Provide the [X, Y] coordinate of the cell's center where the given text is located.  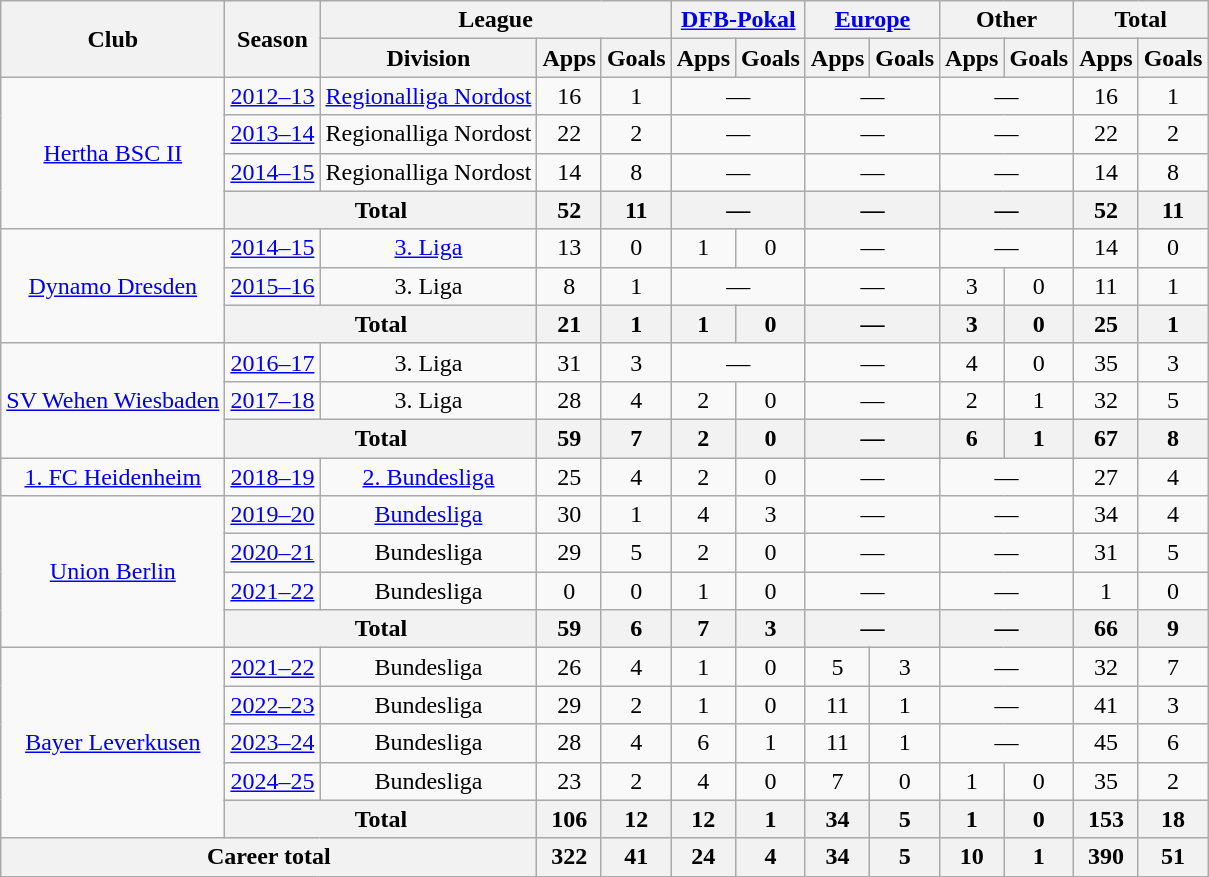
Club [113, 39]
2024–25 [272, 781]
Union Berlin [113, 572]
30 [569, 515]
2018–19 [272, 477]
2013–14 [272, 134]
2017–18 [272, 400]
DFB-Pokal [738, 20]
Dynamo Dresden [113, 286]
1. FC Heidenheim [113, 477]
51 [1173, 857]
Other [1007, 20]
153 [1106, 819]
322 [569, 857]
45 [1106, 743]
106 [569, 819]
Career total [269, 857]
Hertha BSC II [113, 153]
10 [972, 857]
21 [569, 324]
26 [569, 667]
2016–17 [272, 362]
66 [1106, 629]
2. Bundesliga [428, 477]
2012–13 [272, 96]
Europe [872, 20]
390 [1106, 857]
Division [428, 58]
24 [703, 857]
23 [569, 781]
Bayer Leverkusen [113, 743]
2015–16 [272, 286]
SV Wehen Wiesbaden [113, 400]
Season [272, 39]
13 [569, 248]
League [496, 20]
2022–23 [272, 705]
2019–20 [272, 515]
9 [1173, 629]
18 [1173, 819]
27 [1106, 477]
2020–21 [272, 553]
2023–24 [272, 743]
67 [1106, 438]
